Locate the cell with the specified text and output its [x, y] center coordinate. 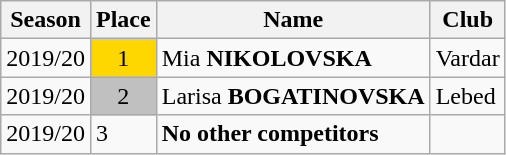
Mia NIKOLOVSKA [293, 58]
No other competitors [293, 134]
1 [123, 58]
Vardar [468, 58]
Name [293, 20]
Lebed [468, 96]
Club [468, 20]
Place [123, 20]
2 [123, 96]
3 [123, 134]
Season [46, 20]
Larisa BOGATINOVSKA [293, 96]
